Identify which cell holds the provided text, then report its [x, y] central coordinate. 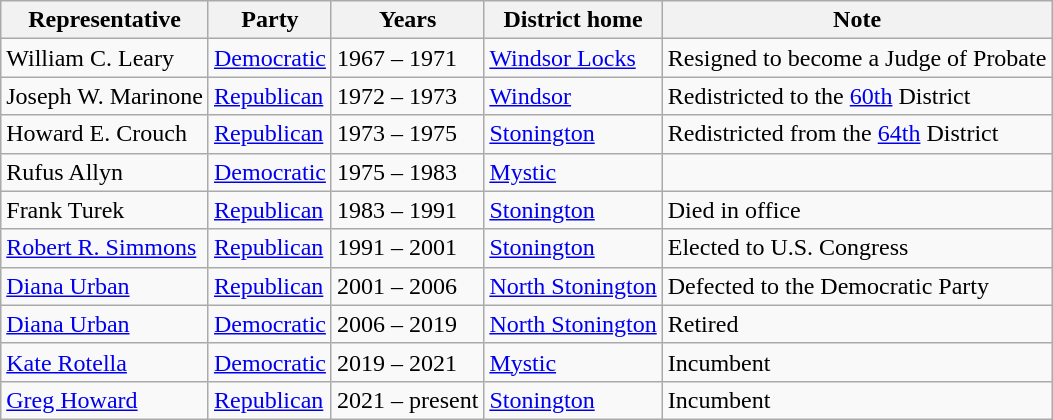
William C. Leary [105, 58]
Resigned to become a Judge of Probate [857, 58]
Redistricted to the 60th District [857, 96]
Frank Turek [105, 210]
Redistricted from the 64th District [857, 134]
Robert R. Simmons [105, 248]
1983 – 1991 [407, 210]
Note [857, 20]
Greg Howard [105, 400]
2019 – 2021 [407, 362]
Retired [857, 324]
Party [270, 20]
Years [407, 20]
Windsor Locks [573, 58]
Kate Rotella [105, 362]
2001 – 2006 [407, 286]
Elected to U.S. Congress [857, 248]
2021 – present [407, 400]
Joseph W. Marinone [105, 96]
Died in office [857, 210]
1967 – 1971 [407, 58]
2006 – 2019 [407, 324]
Representative [105, 20]
1975 – 1983 [407, 172]
1972 – 1973 [407, 96]
Windsor [573, 96]
District home [573, 20]
Howard E. Crouch [105, 134]
1973 – 1975 [407, 134]
Defected to the Democratic Party [857, 286]
1991 – 2001 [407, 248]
Rufus Allyn [105, 172]
